Return the (X, Y) coordinate for the center point of the cell that contains the specified text.  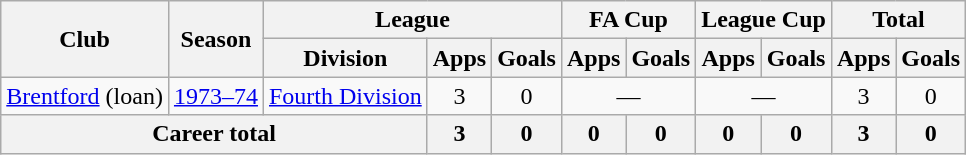
Career total (214, 134)
League (412, 20)
Club (85, 39)
1973–74 (216, 96)
Season (216, 39)
Fourth Division (345, 96)
Division (345, 58)
Total (898, 20)
League Cup (764, 20)
Brentford (loan) (85, 96)
FA Cup (628, 20)
